Capture the cell that displays the provided text and extract its (X, Y) central coordinate. 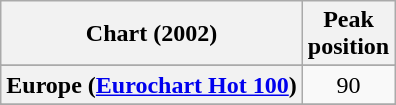
Peakposition (348, 34)
90 (348, 85)
Chart (2002) (152, 34)
Europe (Eurochart Hot 100) (152, 85)
